Return the [X, Y] coordinate for the center point of the cell that contains the specified text.  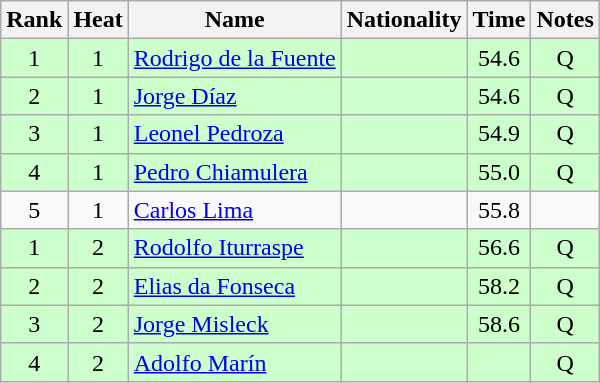
Jorge Misleck [234, 324]
Time [499, 20]
Jorge Díaz [234, 96]
Carlos Lima [234, 210]
58.6 [499, 324]
58.2 [499, 286]
55.0 [499, 172]
Leonel Pedroza [234, 134]
Name [234, 20]
Rank [34, 20]
Nationality [404, 20]
Elias da Fonseca [234, 286]
5 [34, 210]
Rodrigo de la Fuente [234, 58]
Pedro Chiamulera [234, 172]
Notes [565, 20]
55.8 [499, 210]
Rodolfo Iturraspe [234, 248]
56.6 [499, 248]
Adolfo Marín [234, 362]
Heat [98, 20]
54.9 [499, 134]
